Detect which cell encompasses the target text, then output its (x, y) center coordinate. 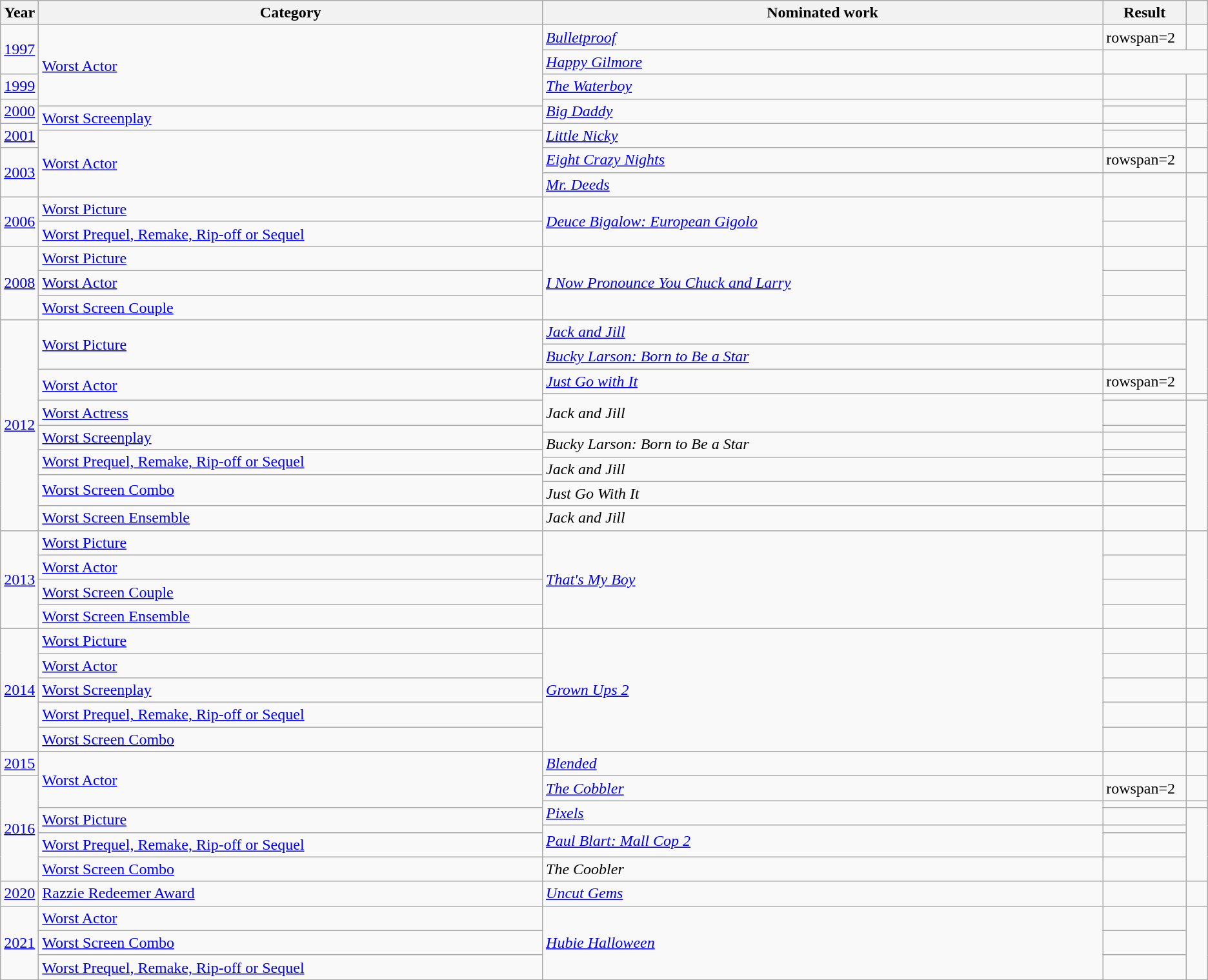
The Coobler (823, 869)
Little Nicky (823, 135)
Year (19, 13)
2015 (19, 764)
I Now Pronounce You Chuck and Larry (823, 283)
Big Daddy (823, 111)
2014 (19, 690)
Nominated work (823, 13)
Hubie Halloween (823, 943)
1997 (19, 50)
Bulletproof (823, 37)
Deuce Bigalow: European Gigolo (823, 221)
Pixels (823, 813)
2003 (19, 172)
Razzie Redeemer Award (290, 894)
Result (1145, 13)
Worst Actress (290, 413)
2000 (19, 111)
Eight Crazy Nights (823, 160)
2013 (19, 579)
Happy Gilmore (823, 62)
2012 (19, 426)
1999 (19, 86)
Just Go with It (823, 381)
Paul Blart: Mall Cop 2 (823, 841)
That's My Boy (823, 579)
The Waterboy (823, 86)
2008 (19, 283)
Blended (823, 764)
The Cobbler (823, 788)
2020 (19, 894)
Grown Ups 2 (823, 690)
2016 (19, 828)
2006 (19, 221)
2001 (19, 135)
2021 (19, 943)
Mr. Deeds (823, 185)
Uncut Gems (823, 894)
Category (290, 13)
Just Go With It (823, 494)
